Provide the (x, y) coordinate of the cell's center where the given text is located.  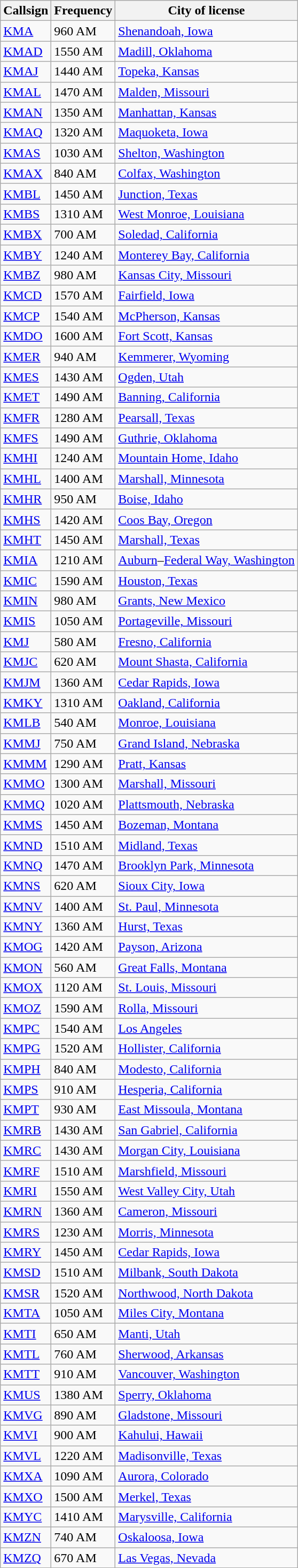
Sioux City, Iowa (206, 886)
KMYC (26, 1517)
KMLB (26, 723)
Hesperia, California (206, 1089)
1020 AM (83, 804)
1230 AM (83, 1232)
Manti, Utah (206, 1334)
750 AM (83, 743)
KMER (26, 357)
930 AM (83, 1110)
KMAL (26, 92)
KMMO (26, 784)
KMMM (26, 764)
KMAN (26, 112)
1280 AM (83, 418)
KMPH (26, 1069)
KMVI (26, 1435)
Vancouver, Washington (206, 1374)
KMHS (26, 519)
960 AM (83, 31)
Fresno, California (206, 642)
1350 AM (83, 112)
950 AM (83, 499)
Sperry, Oklahoma (206, 1395)
KMES (26, 377)
KMAS (26, 153)
KMFR (26, 418)
Auburn–Federal Way, Washington (206, 560)
Hurst, Texas (206, 927)
KMVL (26, 1456)
KMCP (26, 316)
KMPS (26, 1089)
1440 AM (83, 72)
1210 AM (83, 560)
KMRY (26, 1252)
KMSR (26, 1293)
Grand Island, Nebraska (206, 743)
1290 AM (83, 764)
KMAJ (26, 72)
KMUS (26, 1395)
1570 AM (83, 296)
Marysville, California (206, 1517)
Malden, Missouri (206, 92)
St. Paul, Minnesota (206, 906)
Guthrie, Oklahoma (206, 438)
700 AM (83, 234)
KMHL (26, 479)
KMXA (26, 1476)
KMVG (26, 1415)
St. Louis, Missouri (206, 988)
KMIA (26, 560)
KMJ (26, 642)
Portageville, Missouri (206, 621)
KMAQ (26, 133)
KMON (26, 967)
KMHI (26, 458)
KMBL (26, 194)
Boise, Idaho (206, 499)
Rolla, Missouri (206, 1008)
KMMS (26, 825)
Bozeman, Montana (206, 825)
KMHR (26, 499)
Mount Shasta, California (206, 662)
Cameron, Missouri (206, 1211)
Ogden, Utah (206, 377)
Maquoketa, Iowa (206, 133)
Plattsmouth, Nebraska (206, 804)
San Gabriel, California (206, 1130)
Frequency (83, 11)
KMIN (26, 601)
KMNQ (26, 865)
1600 AM (83, 336)
Morgan City, Louisiana (206, 1150)
Oakland, California (206, 703)
Houston, Texas (206, 580)
KMXO (26, 1496)
1220 AM (83, 1456)
McPherson, Kansas (206, 316)
760 AM (83, 1354)
KMTL (26, 1354)
KMFS (26, 438)
Great Falls, Montana (206, 967)
KMHT (26, 540)
East Missoula, Montana (206, 1110)
Coos Bay, Oregon (206, 519)
KMJM (26, 682)
1030 AM (83, 153)
1410 AM (83, 1517)
Manhattan, Kansas (206, 112)
670 AM (83, 1558)
Banning, California (206, 397)
KMRB (26, 1130)
KMBZ (26, 275)
KMOZ (26, 1008)
City of license (206, 11)
KMKY (26, 703)
KMAX (26, 173)
Madill, Oklahoma (206, 51)
650 AM (83, 1334)
1380 AM (83, 1395)
Junction, Texas (206, 194)
1300 AM (83, 784)
Monterey Bay, California (206, 255)
Fort Scott, Kansas (206, 336)
560 AM (83, 967)
KMRS (26, 1232)
Callsign (26, 11)
Hollister, California (206, 1049)
Aurora, Colorado (206, 1476)
Modesto, California (206, 1069)
Sherwood, Arkansas (206, 1354)
540 AM (83, 723)
Midland, Texas (206, 845)
Marshall, Minnesota (206, 479)
KMTA (26, 1313)
1500 AM (83, 1496)
Los Angeles (206, 1028)
KMBS (26, 214)
KMJC (26, 662)
KMET (26, 397)
KMRN (26, 1211)
KMSD (26, 1273)
KMRI (26, 1191)
Gladstone, Missouri (206, 1415)
Pratt, Kansas (206, 764)
KMIS (26, 621)
KMPC (26, 1028)
KMRC (26, 1150)
Soledad, California (206, 234)
Marshall, Texas (206, 540)
KMDO (26, 336)
KMA (26, 31)
940 AM (83, 357)
900 AM (83, 1435)
1120 AM (83, 988)
Payson, Arizona (206, 947)
KMND (26, 845)
Fairfield, Iowa (206, 296)
West Monroe, Louisiana (206, 214)
1090 AM (83, 1476)
Miles City, Montana (206, 1313)
Milbank, South Dakota (206, 1273)
Shelton, Washington (206, 153)
KMPT (26, 1110)
Pearsall, Texas (206, 418)
KMPG (26, 1049)
Kansas City, Missouri (206, 275)
KMZQ (26, 1558)
Marshall, Missouri (206, 784)
1320 AM (83, 133)
KMBY (26, 255)
Northwood, North Dakota (206, 1293)
Monroe, Louisiana (206, 723)
KMOG (26, 947)
Topeka, Kansas (206, 72)
Las Vegas, Nevada (206, 1558)
890 AM (83, 1415)
KMMQ (26, 804)
Oskaloosa, Iowa (206, 1537)
Mountain Home, Idaho (206, 458)
KMTT (26, 1374)
KMCD (26, 296)
Grants, New Mexico (206, 601)
KMNY (26, 927)
KMIC (26, 580)
Madisonville, Texas (206, 1456)
Merkel, Texas (206, 1496)
KMRF (26, 1171)
KMOX (26, 988)
Morris, Minnesota (206, 1232)
KMMJ (26, 743)
KMAD (26, 51)
Shenandoah, Iowa (206, 31)
KMTI (26, 1334)
KMZN (26, 1537)
Colfax, Washington (206, 173)
KMBX (26, 234)
KMNS (26, 886)
West Valley City, Utah (206, 1191)
Brooklyn Park, Minnesota (206, 865)
Marshfield, Missouri (206, 1171)
580 AM (83, 642)
740 AM (83, 1537)
Kemmerer, Wyoming (206, 357)
Kahului, Hawaii (206, 1435)
KMNV (26, 906)
